Locate the cell with the specified text and output its [X, Y] center coordinate. 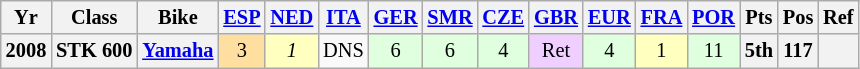
ESP [242, 17]
GBR [556, 17]
117 [798, 51]
Pos [798, 17]
POR [714, 17]
Yr [26, 17]
Ref [838, 17]
FRA [662, 17]
Class [94, 17]
EUR [610, 17]
3 [242, 51]
Yamaha [178, 51]
Bike [178, 17]
5th [759, 51]
2008 [26, 51]
GER [396, 17]
11 [714, 51]
SMR [450, 17]
CZE [503, 17]
Ret [556, 51]
DNS [343, 51]
Pts [759, 17]
STK 600 [94, 51]
NED [292, 17]
ITA [343, 17]
